From the cell containing the given text, extract its center point as [X, Y] coordinate. 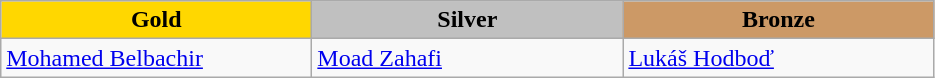
Moad Zahafi [468, 58]
Silver [468, 20]
Bronze [778, 20]
Gold [156, 20]
Lukáš Hodboď [778, 58]
Mohamed Belbachir [156, 58]
